Detect which cell encompasses the target text, then output its [x, y] center coordinate. 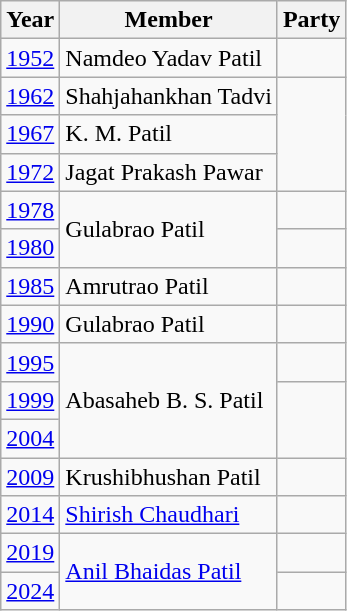
1967 [30, 134]
1995 [30, 362]
1999 [30, 400]
1990 [30, 324]
Abasaheb B. S. Patil [169, 400]
1978 [30, 210]
2014 [30, 515]
Jagat Prakash Pawar [169, 172]
Anil Bhaidas Patil [169, 572]
1985 [30, 286]
Shirish Chaudhari [169, 515]
1962 [30, 96]
Year [30, 20]
K. M. Patil [169, 134]
Party [311, 20]
1980 [30, 248]
Namdeo Yadav Patil [169, 58]
Amrutrao Patil [169, 286]
Shahjahankhan Tadvi [169, 96]
2009 [30, 477]
2019 [30, 553]
Krushibhushan Patil [169, 477]
2004 [30, 438]
1952 [30, 58]
Member [169, 20]
1972 [30, 172]
2024 [30, 591]
